Return (X, Y) of the center of cell containing provided text 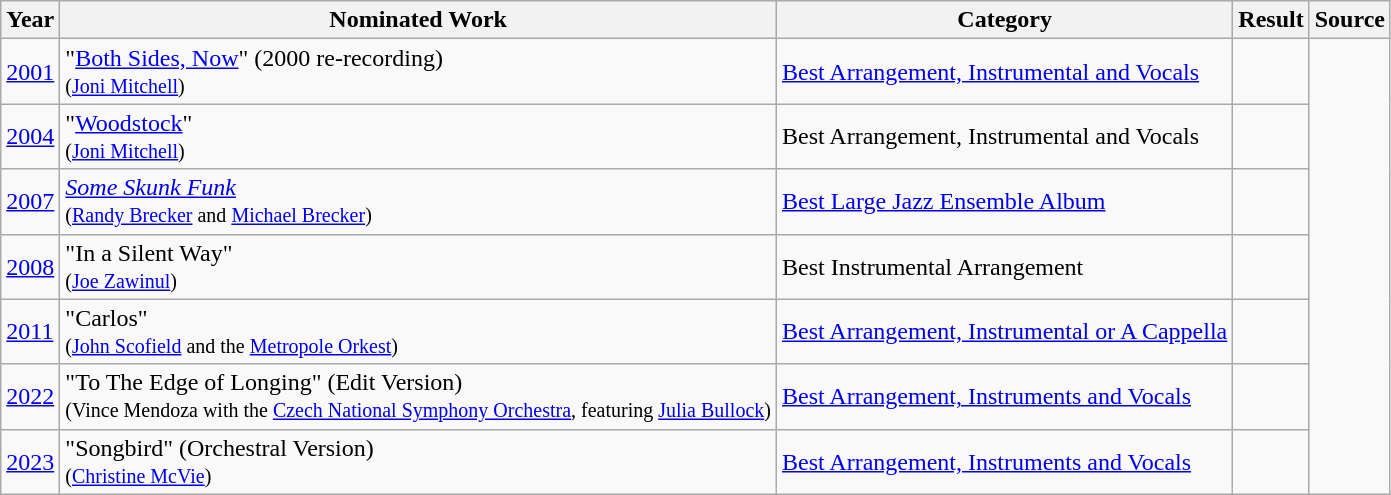
"Songbird" (Orchestral Version)(Christine McVie) (418, 462)
Result (1271, 20)
2004 (30, 136)
"Both Sides, Now" (2000 re-recording)(Joni Mitchell) (418, 72)
Best Arrangement, Instrumental or A Cappella (1004, 332)
2007 (30, 202)
"Carlos"(John Scofield and the Metropole Orkest) (418, 332)
Category (1004, 20)
2001 (30, 72)
Nominated Work (418, 20)
2011 (30, 332)
"In a Silent Way"(Joe Zawinul) (418, 266)
2023 (30, 462)
Year (30, 20)
Some Skunk Funk(Randy Brecker and Michael Brecker) (418, 202)
Best Instrumental Arrangement (1004, 266)
2022 (30, 396)
Best Large Jazz Ensemble Album (1004, 202)
2008 (30, 266)
"Woodstock"(Joni Mitchell) (418, 136)
Source (1350, 20)
"To The Edge of Longing" (Edit Version)(Vince Mendoza with the Czech National Symphony Orchestra, featuring Julia Bullock) (418, 396)
